Provide the [x, y] coordinate of the cell's center where the given text is located.  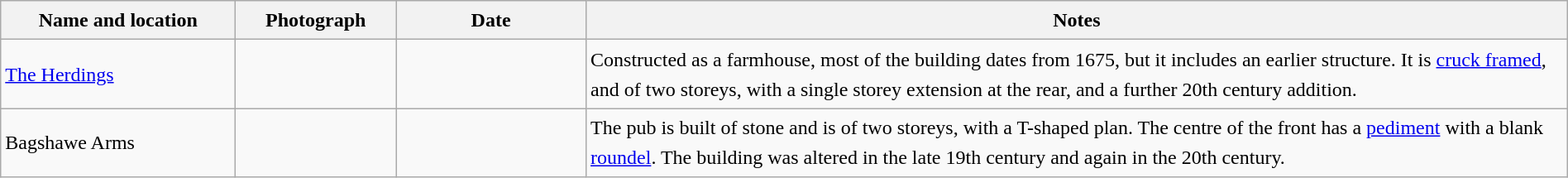
The Herdings [118, 75]
Bagshawe Arms [118, 142]
Notes [1077, 20]
Name and location [118, 20]
Photograph [316, 20]
Date [491, 20]
